Capture the cell that displays the provided text and extract its (x, y) central coordinate. 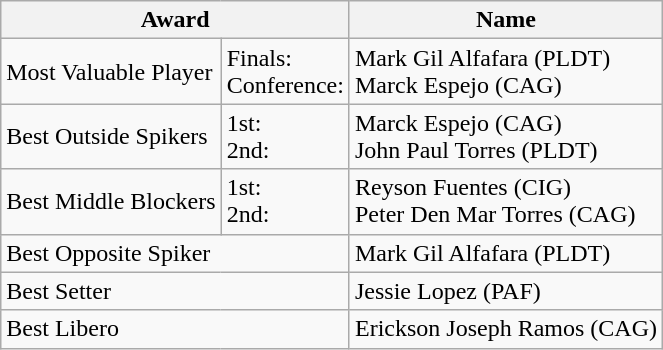
Name (506, 20)
Best Setter (176, 291)
Jessie Lopez (PAF) (506, 291)
Marck Espejo (CAG)John Paul Torres (PLDT) (506, 136)
Best Middle Blockers (111, 202)
Most Valuable Player (111, 72)
Best Opposite Spiker (176, 253)
Mark Gil Alfafara (PLDT)Marck Espejo (CAG) (506, 72)
Best Libero (176, 329)
Reyson Fuentes (CIG)Peter Den Mar Torres (CAG) (506, 202)
Finals:Conference: (285, 72)
Erickson Joseph Ramos (CAG) (506, 329)
Mark Gil Alfafara (PLDT) (506, 253)
Award (176, 20)
Best Outside Spikers (111, 136)
